Scan for the cell matching the given text and deliver its (X, Y) coordinate at center. 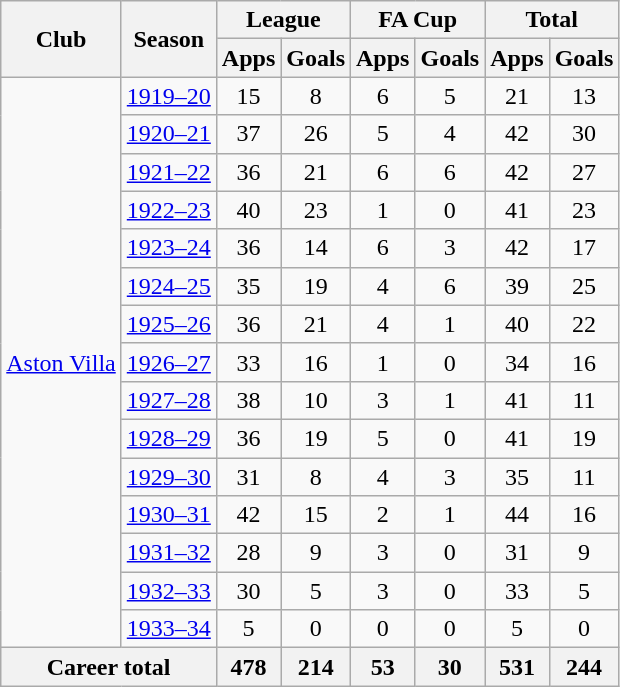
Aston Villa (62, 362)
22 (584, 324)
39 (517, 286)
26 (316, 134)
1929–30 (168, 477)
44 (517, 515)
Total (552, 20)
1930–31 (168, 515)
244 (584, 667)
Career total (109, 667)
10 (316, 400)
34 (517, 362)
1928–29 (168, 438)
1927–28 (168, 400)
531 (517, 667)
27 (584, 172)
214 (316, 667)
1921–22 (168, 172)
2 (383, 515)
25 (584, 286)
1925–26 (168, 324)
1923–24 (168, 248)
1931–32 (168, 553)
14 (316, 248)
1932–33 (168, 591)
1924–25 (168, 286)
1922–23 (168, 210)
Season (168, 39)
1919–20 (168, 96)
1933–34 (168, 629)
13 (584, 96)
1926–27 (168, 362)
28 (248, 553)
FA Cup (418, 20)
1920–21 (168, 134)
League (283, 20)
Club (62, 39)
38 (248, 400)
17 (584, 248)
37 (248, 134)
478 (248, 667)
53 (383, 667)
